Capture the cell that displays the provided text and extract its (x, y) central coordinate. 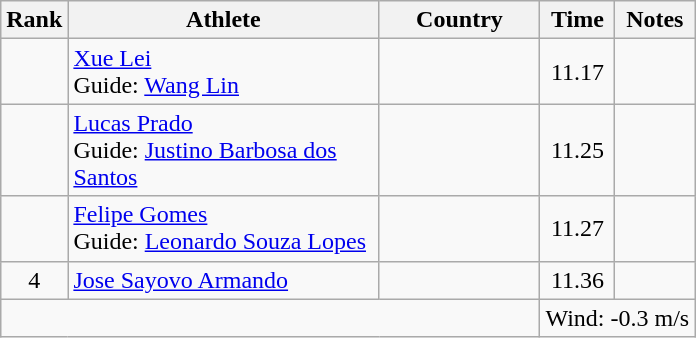
Xue LeiGuide: Wang Lin (224, 72)
Country (460, 20)
11.17 (578, 72)
Felipe GomesGuide: Leonardo Souza Lopes (224, 228)
Jose Sayovo Armando (224, 280)
4 (34, 280)
Notes (655, 20)
11.36 (578, 280)
11.27 (578, 228)
Wind: -0.3 m/s (618, 318)
Athlete (224, 20)
Time (578, 20)
Lucas PradoGuide: Justino Barbosa dos Santos (224, 150)
11.25 (578, 150)
Rank (34, 20)
